Determine the [X, Y] coordinate at the center of the cell enclosing the given text.  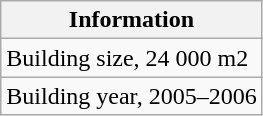
Building year, 2005–2006 [132, 96]
Information [132, 20]
Building size, 24 000 m2 [132, 58]
